Determine the [x, y] coordinate at the center of the cell enclosing the given text.  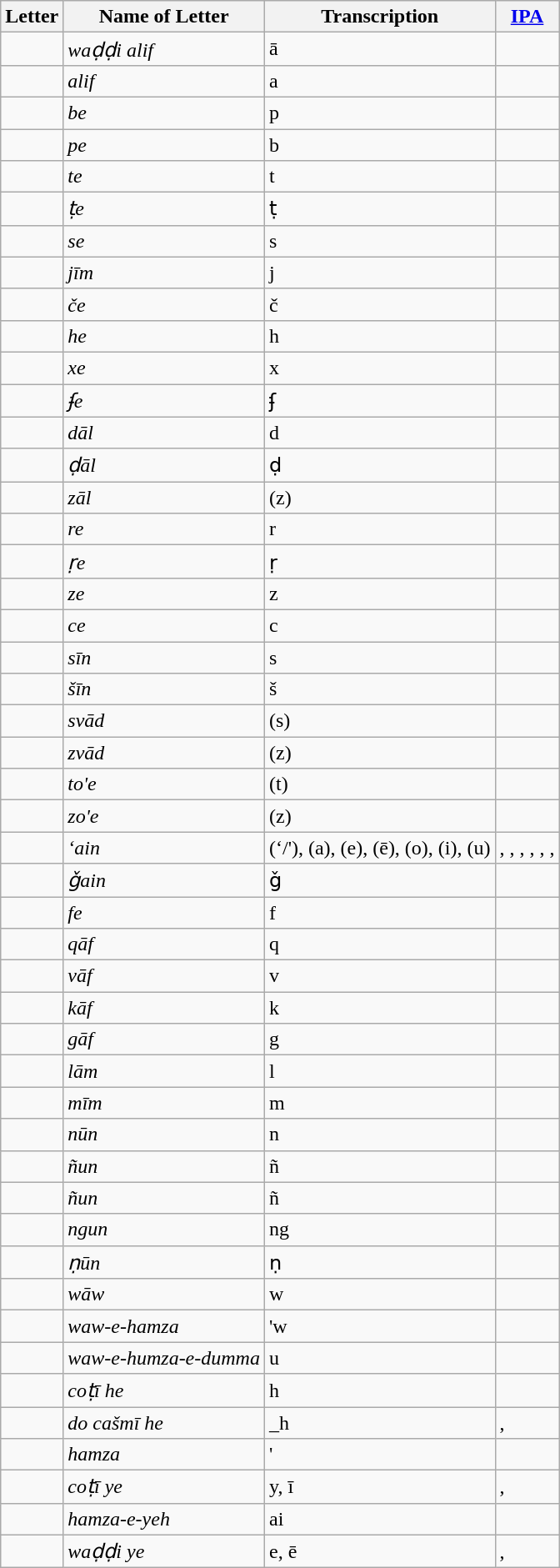
ḍ [380, 465]
e, ē [380, 1551]
Transcription [380, 17]
ṭe [164, 209]
hamza [164, 1455]
n [380, 1135]
he [164, 336]
wāw [164, 1295]
(s) [380, 721]
zāl [164, 498]
šīn [164, 689]
, , , , , , [527, 848]
re [164, 529]
svād [164, 721]
m [380, 1103]
ʄe [164, 400]
g [380, 1039]
Name of Letter [164, 17]
b [380, 144]
gāf [164, 1039]
f [380, 913]
jīm [164, 273]
coṭī he [164, 1390]
ṛ [380, 562]
sīn [164, 658]
lām [164, 1071]
' [380, 1455]
ḍāl [164, 465]
waḍḍi alif [164, 49]
mīm [164, 1103]
ṭ [380, 209]
alif [164, 81]
(‘/'), (a), (e), (ē), (o), (i), (u) [380, 848]
če [164, 304]
kāf [164, 1008]
qāf [164, 944]
ng [380, 1230]
z [380, 594]
d [380, 433]
do cašmī he [164, 1423]
ai [380, 1519]
fe [164, 913]
u [380, 1358]
š [380, 689]
Letter [32, 17]
l [380, 1071]
pe [164, 144]
ā [380, 49]
IPA [527, 17]
x [380, 368]
ṇ [380, 1262]
ǧain [164, 880]
č [380, 304]
k [380, 1008]
se [164, 241]
dāl [164, 433]
w [380, 1295]
waḍḍi ye [164, 1551]
y, ī [380, 1487]
a [380, 81]
ǧ [380, 880]
ce [164, 625]
hamza-e-yeh [164, 1519]
be [164, 113]
c [380, 625]
p [380, 113]
‘ain [164, 848]
to'e [164, 784]
ʄ [380, 400]
ṇūn [164, 1262]
waw-e-hamza [164, 1326]
'w [380, 1326]
waw-e-humza-e-dumma [164, 1358]
nūn [164, 1135]
q [380, 944]
te [164, 177]
v [380, 976]
j [380, 273]
zo'e [164, 816]
t [380, 177]
(t) [380, 784]
ze [164, 594]
ṛe [164, 562]
vāf [164, 976]
_h [380, 1423]
xe [164, 368]
zvād [164, 753]
r [380, 529]
ngun [164, 1230]
coṭī ye [164, 1487]
